Return the (X, Y) coordinate for the center point of the cell that contains the specified text.  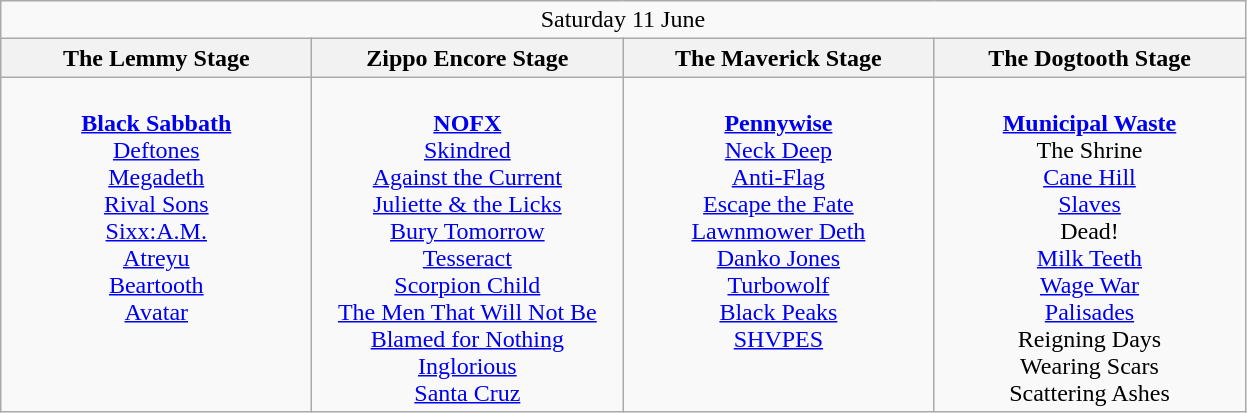
Black Sabbath Deftones Megadeth Rival Sons Sixx:A.M. Atreyu Beartooth Avatar (156, 244)
Zippo Encore Stage (468, 58)
The Maverick Stage (778, 58)
Pennywise Neck Deep Anti-Flag Escape the Fate Lawnmower Deth Danko Jones Turbowolf Black Peaks SHVPES (778, 244)
Municipal Waste The Shrine Cane Hill Slaves Dead! Milk Teeth Wage War Palisades Reigning Days Wearing Scars Scattering Ashes (1090, 244)
Saturday 11 June (623, 20)
The Lemmy Stage (156, 58)
The Dogtooth Stage (1090, 58)
